Locate the cell with the specified text and output its (X, Y) center coordinate. 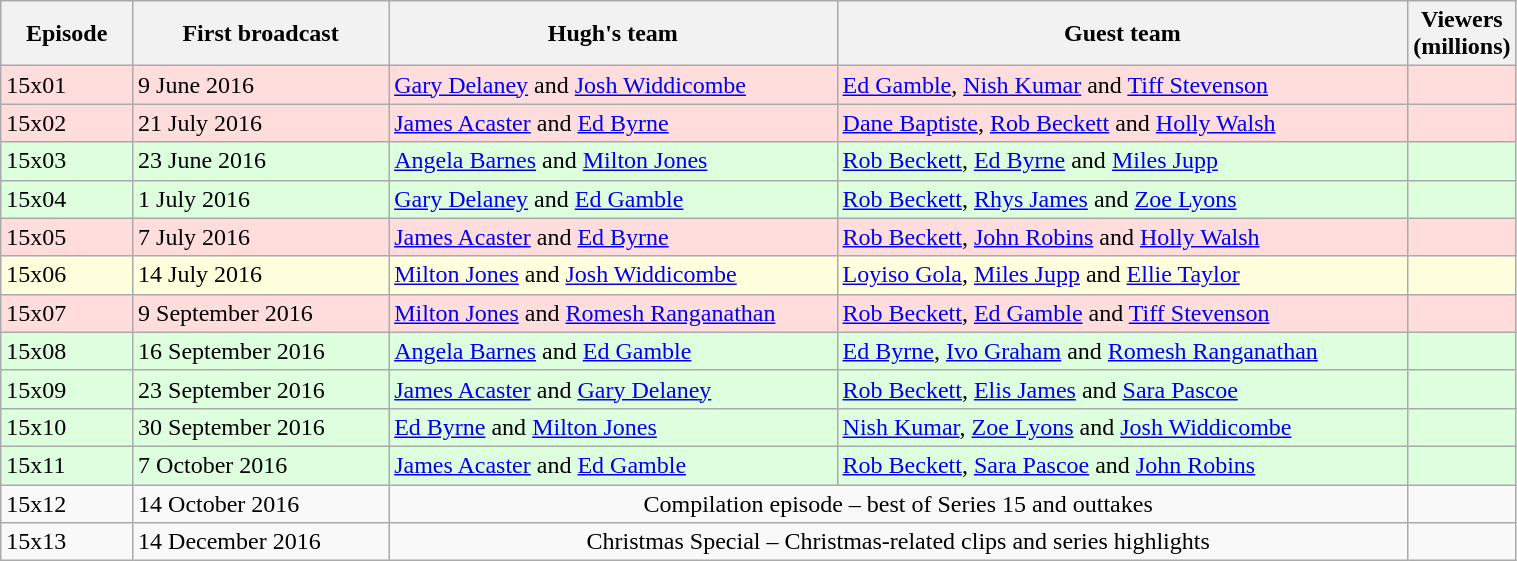
Compilation episode – best of Series 15 and outtakes (898, 503)
First broadcast (261, 34)
15x07 (67, 313)
15x09 (67, 389)
Nish Kumar, Zoe Lyons and Josh Widdicombe (1122, 427)
15x10 (67, 427)
15x05 (67, 237)
James Acaster and Ed Gamble (613, 465)
23 June 2016 (261, 161)
9 June 2016 (261, 85)
Milton Jones and Josh Widdicombe (613, 275)
15x12 (67, 503)
15x04 (67, 199)
15x01 (67, 85)
Gary Delaney and Ed Gamble (613, 199)
23 September 2016 (261, 389)
Ed Byrne, Ivo Graham and Romesh Ranganathan (1122, 351)
15x11 (67, 465)
Dane Baptiste, Rob Beckett and Holly Walsh (1122, 123)
16 September 2016 (261, 351)
14 December 2016 (261, 542)
30 September 2016 (261, 427)
15x13 (67, 542)
9 September 2016 (261, 313)
Loyiso Gola, Miles Jupp and Ellie Taylor (1122, 275)
Angela Barnes and Ed Gamble (613, 351)
15x08 (67, 351)
14 July 2016 (261, 275)
Angela Barnes and Milton Jones (613, 161)
Rob Beckett, Ed Byrne and Miles Jupp (1122, 161)
15x06 (67, 275)
James Acaster and Gary Delaney (613, 389)
14 October 2016 (261, 503)
Gary Delaney and Josh Widdicombe (613, 85)
15x02 (67, 123)
21 July 2016 (261, 123)
Hugh's team (613, 34)
Rob Beckett, Rhys James and Zoe Lyons (1122, 199)
Milton Jones and Romesh Ranganathan (613, 313)
Guest team (1122, 34)
15x03 (67, 161)
Rob Beckett, John Robins and Holly Walsh (1122, 237)
Viewers(millions) (1462, 34)
Rob Beckett, Elis James and Sara Pascoe (1122, 389)
Christmas Special – Christmas-related clips and series highlights (898, 542)
7 July 2016 (261, 237)
Rob Beckett, Ed Gamble and Tiff Stevenson (1122, 313)
Rob Beckett, Sara Pascoe and John Robins (1122, 465)
Episode (67, 34)
Ed Byrne and Milton Jones (613, 427)
7 October 2016 (261, 465)
1 July 2016 (261, 199)
Ed Gamble, Nish Kumar and Tiff Stevenson (1122, 85)
